From the cell containing the given text, extract its center point as [x, y] coordinate. 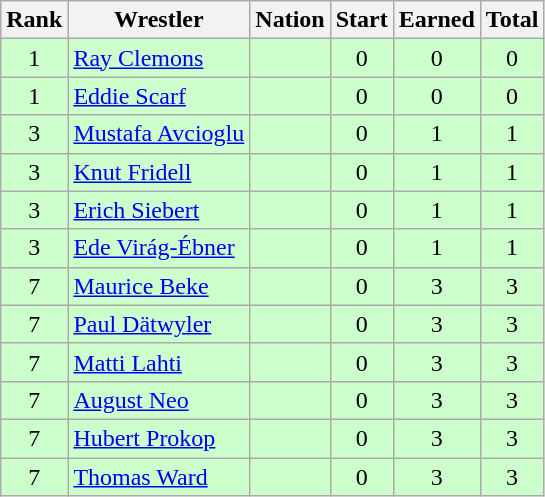
Start [362, 20]
Thomas Ward [159, 477]
Ede Virág-Ébner [159, 248]
Rank [34, 20]
August Neo [159, 400]
Knut Fridell [159, 172]
Total [512, 20]
Hubert Prokop [159, 438]
Earned [436, 20]
Nation [290, 20]
Paul Dätwyler [159, 324]
Erich Siebert [159, 210]
Mustafa Avcioglu [159, 134]
Matti Lahti [159, 362]
Maurice Beke [159, 286]
Eddie Scarf [159, 96]
Wrestler [159, 20]
Ray Clemons [159, 58]
